Determine the [X, Y] coordinate at the center of the cell enclosing the given text.  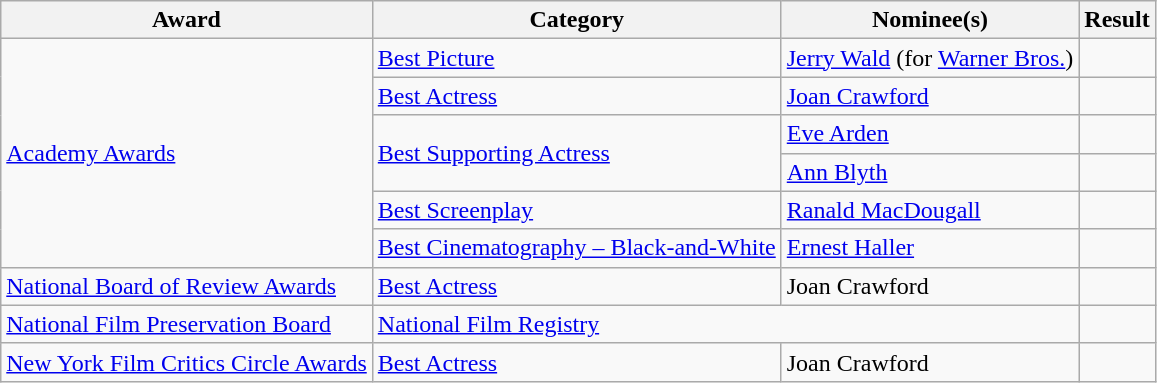
New York Film Critics Circle Awards [187, 362]
National Board of Review Awards [187, 286]
Ernest Haller [930, 248]
Eve Arden [930, 134]
Best Cinematography – Black-and-White [576, 248]
Result [1117, 20]
Best Picture [576, 58]
Nominee(s) [930, 20]
Academy Awards [187, 153]
National Film Preservation Board [187, 324]
Ranald MacDougall [930, 210]
Best Supporting Actress [576, 153]
Award [187, 20]
Best Screenplay [576, 210]
Jerry Wald (for Warner Bros.) [930, 58]
Category [576, 20]
Ann Blyth [930, 172]
National Film Registry [726, 324]
